Identify which cell holds the provided text, then report its [x, y] central coordinate. 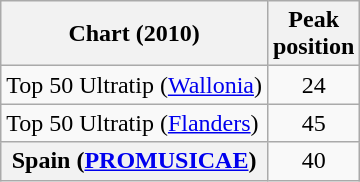
Peakposition [313, 34]
Chart (2010) [134, 34]
45 [313, 123]
Spain (PROMUSICAE) [134, 161]
Top 50 Ultratip (Flanders) [134, 123]
Top 50 Ultratip (Wallonia) [134, 85]
40 [313, 161]
24 [313, 85]
